Return the (X, Y) coordinate for the center point of the cell that contains the specified text.  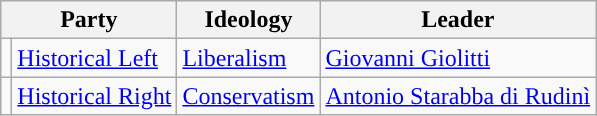
Historical Right (94, 96)
Liberalism (248, 58)
Conservatism (248, 96)
Ideology (248, 20)
Giovanni Giolitti (458, 58)
Historical Left (94, 58)
Leader (458, 20)
Antonio Starabba di Rudinì (458, 96)
Party (89, 20)
